Extract the [X, Y] coordinate from the center of the cell holding the provided text.  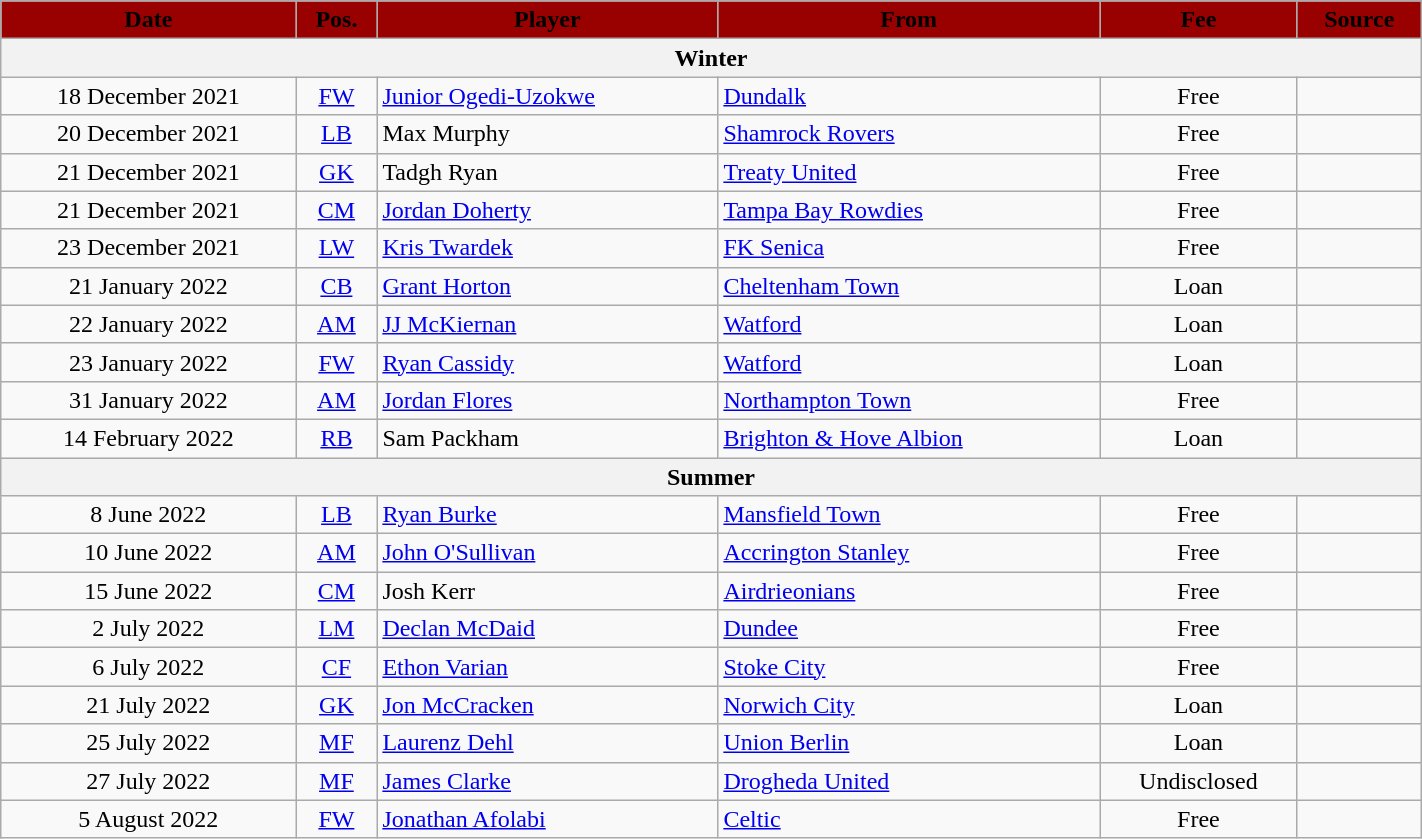
Union Berlin [909, 743]
Northampton Town [909, 400]
10 June 2022 [148, 553]
Stoke City [909, 667]
RB [336, 438]
25 July 2022 [148, 743]
Jonathan Afolabi [548, 819]
FK Senica [909, 248]
Laurenz Dehl [548, 743]
Dundalk [909, 96]
Source [1359, 20]
Jon McCracken [548, 705]
27 July 2022 [148, 781]
JJ McKiernan [548, 324]
Kris Twardek [548, 248]
Junior Ogedi-Uzokwe [548, 96]
Fee [1199, 20]
Norwich City [909, 705]
5 August 2022 [148, 819]
Celtic [909, 819]
Max Murphy [548, 134]
Tampa Bay Rowdies [909, 210]
Player [548, 20]
Accrington Stanley [909, 553]
14 February 2022 [148, 438]
22 January 2022 [148, 324]
Treaty United [909, 172]
31 January 2022 [148, 400]
Grant Horton [548, 286]
Shamrock Rovers [909, 134]
LW [336, 248]
Undisclosed [1199, 781]
Declan McDaid [548, 629]
LM [336, 629]
Winter [711, 58]
Jordan Flores [548, 400]
Drogheda United [909, 781]
21 January 2022 [148, 286]
From [909, 20]
James Clarke [548, 781]
John O'Sullivan [548, 553]
Tadgh Ryan [548, 172]
Summer [711, 477]
21 July 2022 [148, 705]
Cheltenham Town [909, 286]
Sam Packham [548, 438]
23 December 2021 [148, 248]
Pos. [336, 20]
2 July 2022 [148, 629]
Dundee [909, 629]
23 January 2022 [148, 362]
Ryan Burke [548, 515]
Jordan Doherty [548, 210]
Josh Kerr [548, 591]
CB [336, 286]
Ethon Varian [548, 667]
20 December 2021 [148, 134]
Ryan Cassidy [548, 362]
6 July 2022 [148, 667]
Date [148, 20]
8 June 2022 [148, 515]
Brighton & Hove Albion [909, 438]
Airdrieonians [909, 591]
18 December 2021 [148, 96]
15 June 2022 [148, 591]
CF [336, 667]
Mansfield Town [909, 515]
